Identify which cell holds the provided text, then report its [x, y] central coordinate. 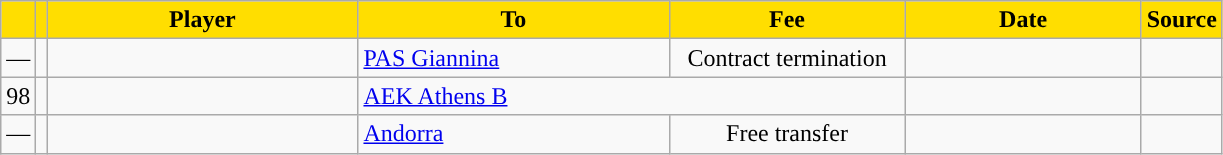
AEK Athens Β [632, 96]
Player [202, 20]
Source [1182, 20]
To [514, 20]
Free transfer [787, 134]
PAS Giannina [514, 58]
Andorra [514, 134]
Date [1023, 20]
Contract termination [787, 58]
98 [18, 96]
Fee [787, 20]
